Pinpoint the cell where the given text exists, returning its (x, y) midpoint coordinate. 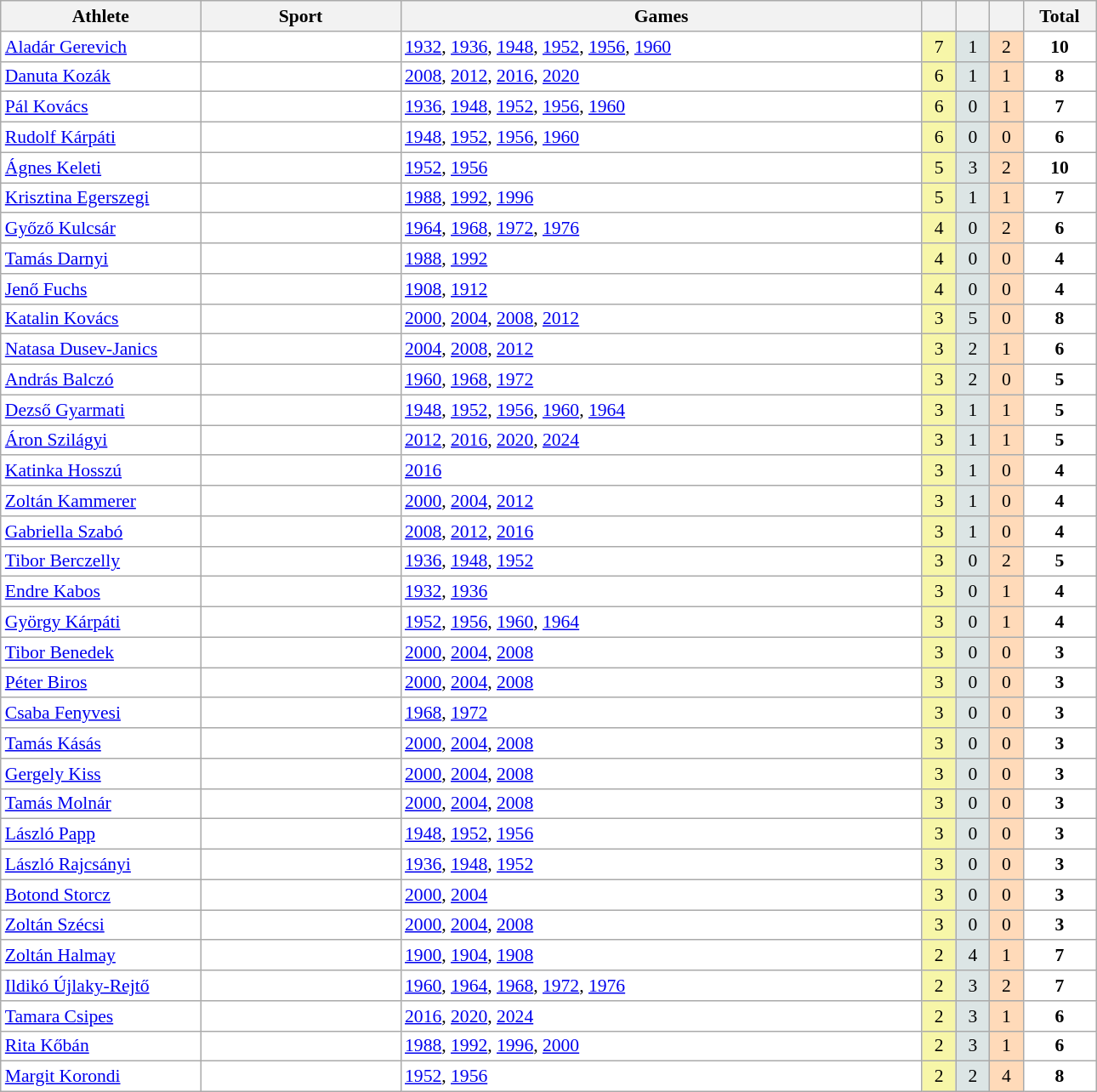
Tamás Kásás (100, 743)
Pál Kovács (100, 107)
Katalin Kovács (100, 319)
Danuta Kozák (100, 77)
1952, 1956, 1960, 1964 (662, 623)
1932, 1936, 1948, 1952, 1956, 1960 (662, 47)
1948, 1952, 1956 (662, 834)
Rudolf Kárpáti (100, 138)
György Kárpáti (100, 623)
1960, 1964, 1968, 1972, 1976 (662, 986)
Aladár Gerevich (100, 47)
1936, 1948, 1952, 1956, 1960 (662, 107)
2000, 2004, 2008, 2012 (662, 319)
1932, 1936 (662, 592)
2016 (662, 471)
Péter Biros (100, 683)
Jenő Fuchs (100, 289)
Games (662, 16)
2004, 2008, 2012 (662, 350)
1968, 1972 (662, 714)
1900, 1904, 1908 (662, 956)
Athlete (100, 16)
1988, 1992, 1996, 2000 (662, 1046)
László Rajcsányi (100, 865)
Rita Kőbán (100, 1046)
Dezső Gyarmati (100, 410)
Endre Kabos (100, 592)
Áron Szilágyi (100, 441)
Ágnes Keleti (100, 168)
Győző Kulcsár (100, 229)
András Balczó (100, 380)
Tamás Molnár (100, 804)
László Papp (100, 834)
Csaba Fenyvesi (100, 714)
Zoltán Kammerer (100, 501)
1964, 1968, 1972, 1976 (662, 229)
Zoltán Halmay (100, 956)
Sport (301, 16)
Ildikó Újlaky-Rejtő (100, 986)
2008, 2012, 2016, 2020 (662, 77)
Tamás Darnyi (100, 259)
2008, 2012, 2016 (662, 532)
2016, 2020, 2024 (662, 1016)
1988, 1992 (662, 259)
1960, 1968, 1972 (662, 380)
2000, 2004, 2012 (662, 501)
Gabriella Szabó (100, 532)
1948, 1952, 1956, 1960, 1964 (662, 410)
Margit Korondi (100, 1077)
Zoltán Szécsi (100, 925)
Botond Storcz (100, 895)
Tibor Berczelly (100, 561)
Natasa Dusev-Janics (100, 350)
2012, 2016, 2020, 2024 (662, 441)
Gergely Kiss (100, 774)
Tamara Csipes (100, 1016)
Krisztina Egerszegi (100, 198)
1988, 1992, 1996 (662, 198)
Katinka Hosszú (100, 471)
Total (1060, 16)
1948, 1952, 1956, 1960 (662, 138)
1908, 1912 (662, 289)
Tibor Benedek (100, 652)
2000, 2004 (662, 895)
